From the cell containing the given text, extract its center point as [X, Y] coordinate. 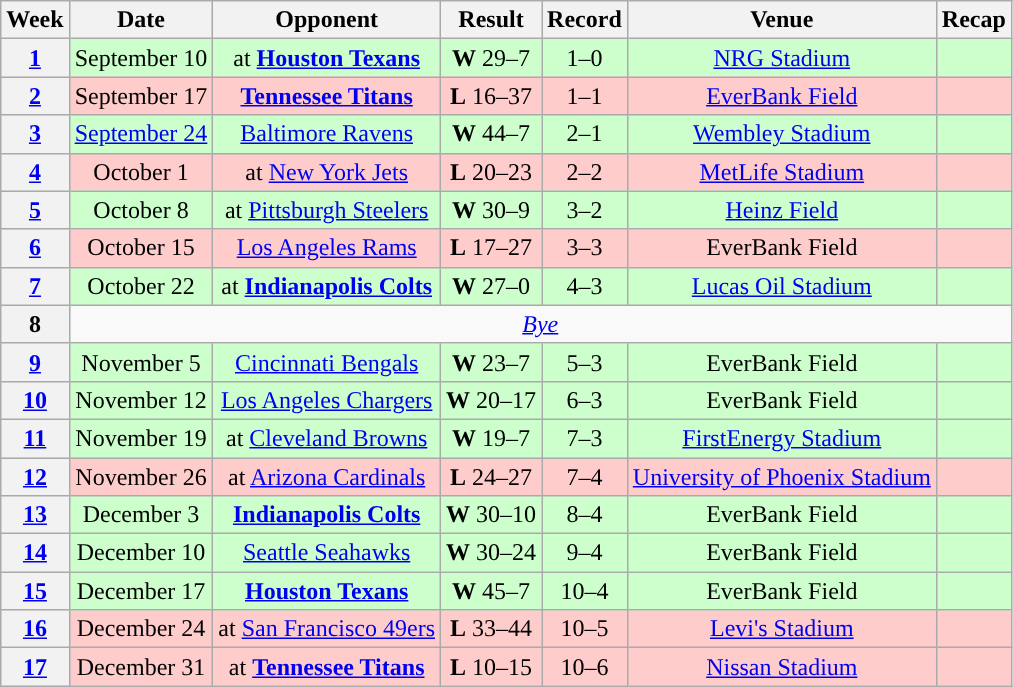
1–1 [585, 96]
November 12 [141, 400]
Nissan Stadium [782, 667]
Bye [540, 324]
W 30–10 [492, 515]
Baltimore Ravens [327, 134]
Result [492, 20]
NRG Stadium [782, 58]
16 [35, 629]
10 [35, 400]
September 17 [141, 96]
14 [35, 553]
Heinz Field [782, 210]
Venue [782, 20]
at New York Jets [327, 172]
7–3 [585, 438]
10–6 [585, 667]
W 45–7 [492, 591]
October 22 [141, 286]
2–2 [585, 172]
at Houston Texans [327, 58]
9–4 [585, 553]
L 24–27 [492, 477]
8–4 [585, 515]
6 [35, 248]
9 [35, 362]
L 20–23 [492, 172]
October 15 [141, 248]
13 [35, 515]
Cincinnati Bengals [327, 362]
at Indianapolis Colts [327, 286]
Los Angeles Rams [327, 248]
1 [35, 58]
Wembley Stadium [782, 134]
10–5 [585, 629]
at Cleveland Browns [327, 438]
2–1 [585, 134]
Date [141, 20]
at Tennessee Titans [327, 667]
12 [35, 477]
3–2 [585, 210]
September 24 [141, 134]
7–4 [585, 477]
MetLife Stadium [782, 172]
November 19 [141, 438]
October 8 [141, 210]
Los Angeles Chargers [327, 400]
November 26 [141, 477]
December 31 [141, 667]
December 3 [141, 515]
Indianapolis Colts [327, 515]
10–4 [585, 591]
4 [35, 172]
1–0 [585, 58]
FirstEnergy Stadium [782, 438]
Recap [974, 20]
Opponent [327, 20]
5 [35, 210]
University of Phoenix Stadium [782, 477]
L 33–44 [492, 629]
L 10–15 [492, 667]
5–3 [585, 362]
Tennessee Titans [327, 96]
W 20–17 [492, 400]
L 16–37 [492, 96]
W 30–24 [492, 553]
W 44–7 [492, 134]
October 1 [141, 172]
W 30–9 [492, 210]
2 [35, 96]
6–3 [585, 400]
3–3 [585, 248]
Seattle Seahawks [327, 553]
8 [35, 324]
at Pittsburgh Steelers [327, 210]
W 19–7 [492, 438]
December 24 [141, 629]
Houston Texans [327, 591]
W 23–7 [492, 362]
7 [35, 286]
15 [35, 591]
11 [35, 438]
at San Francisco 49ers [327, 629]
December 17 [141, 591]
November 5 [141, 362]
Week [35, 20]
4–3 [585, 286]
December 10 [141, 553]
Lucas Oil Stadium [782, 286]
W 27–0 [492, 286]
September 10 [141, 58]
L 17–27 [492, 248]
at Arizona Cardinals [327, 477]
Record [585, 20]
Levi's Stadium [782, 629]
W 29–7 [492, 58]
17 [35, 667]
3 [35, 134]
